Detect which cell encompasses the target text, then output its (x, y) center coordinate. 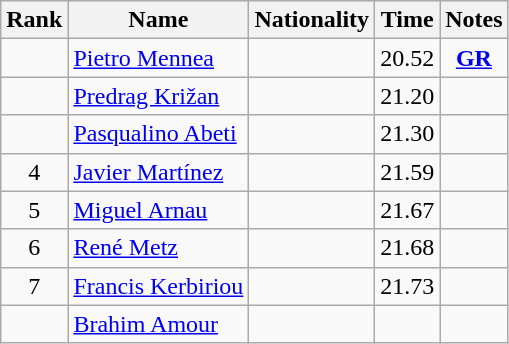
Pasqualino Abeti (158, 134)
21.20 (408, 96)
Nationality (312, 20)
René Metz (158, 248)
Notes (474, 20)
21.73 (408, 286)
GR (474, 58)
Brahim Amour (158, 324)
7 (34, 286)
6 (34, 248)
Miguel Arnau (158, 210)
Francis Kerbiriou (158, 286)
Pietro Mennea (158, 58)
20.52 (408, 58)
5 (34, 210)
21.67 (408, 210)
Name (158, 20)
Time (408, 20)
Javier Martínez (158, 172)
21.30 (408, 134)
4 (34, 172)
Predrag Križan (158, 96)
21.68 (408, 248)
21.59 (408, 172)
Rank (34, 20)
